Capture the cell that displays the provided text and extract its (X, Y) central coordinate. 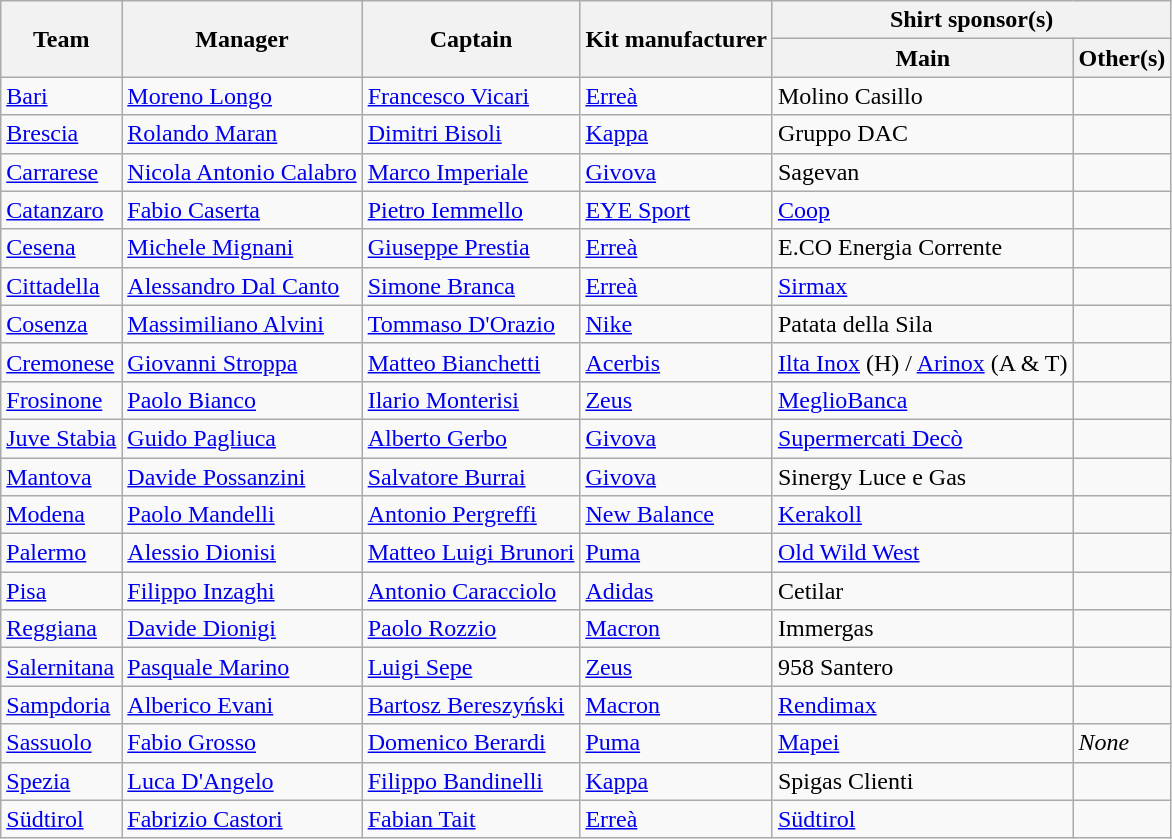
Moreno Longo (242, 96)
Paolo Mandelli (242, 515)
Fabrizio Castori (242, 819)
Antonio Pergreffi (471, 515)
Massimiliano Alvini (242, 324)
Marco Imperiale (471, 172)
Giovanni Stroppa (242, 362)
Michele Mignani (242, 248)
Spezia (62, 781)
Luca D'Angelo (242, 781)
Supermercati Decò (922, 438)
Rendimax (922, 705)
Shirt sponsor(s) (971, 20)
Carrarese (62, 172)
Salernitana (62, 667)
Frosinone (62, 400)
Pietro Iemmello (471, 210)
Simone Branca (471, 286)
Acerbis (676, 362)
Salvatore Burrai (471, 477)
Mantova (62, 477)
Brescia (62, 134)
None (1122, 743)
Bari (62, 96)
Davide Possanzini (242, 477)
Alberico Evani (242, 705)
Rolando Maran (242, 134)
Francesco Vicari (471, 96)
Pisa (62, 591)
Cesena (62, 248)
Mapei (922, 743)
Ilario Monterisi (471, 400)
Manager (242, 39)
Adidas (676, 591)
Luigi Sepe (471, 667)
Sagevan (922, 172)
Bartosz Bereszyński (471, 705)
EYE Sport (676, 210)
Sirmax (922, 286)
Immergas (922, 629)
MeglioBanca (922, 400)
Domenico Berardi (471, 743)
E.CO Energia Corrente (922, 248)
Matteo Bianchetti (471, 362)
Antonio Caracciolo (471, 591)
Juve Stabia (62, 438)
Filippo Inzaghi (242, 591)
Reggiana (62, 629)
Pasquale Marino (242, 667)
Kit manufacturer (676, 39)
Tommaso D'Orazio (471, 324)
Alessandro Dal Canto (242, 286)
Team (62, 39)
Cosenza (62, 324)
New Balance (676, 515)
Other(s) (1122, 58)
Palermo (62, 553)
Alessio Dionisi (242, 553)
Sinergy Luce e Gas (922, 477)
Giuseppe Prestia (471, 248)
Catanzaro (62, 210)
Guido Pagliuca (242, 438)
Main (922, 58)
Captain (471, 39)
Nike (676, 324)
Cetilar (922, 591)
Davide Dionigi (242, 629)
Spigas Clienti (922, 781)
Sampdoria (62, 705)
Alberto Gerbo (471, 438)
958 Santero (922, 667)
Cremonese (62, 362)
Paolo Rozzio (471, 629)
Modena (62, 515)
Dimitri Bisoli (471, 134)
Paolo Bianco (242, 400)
Patata della Sila (922, 324)
Fabio Grosso (242, 743)
Cittadella (62, 286)
Kerakoll (922, 515)
Matteo Luigi Brunori (471, 553)
Sassuolo (62, 743)
Coop (922, 210)
Nicola Antonio Calabro (242, 172)
Fabian Tait (471, 819)
Old Wild West (922, 553)
Fabio Caserta (242, 210)
Molino Casillo (922, 96)
Filippo Bandinelli (471, 781)
Ilta Inox (H) / Arinox (A & T) (922, 362)
Gruppo DAC (922, 134)
